Return the [x, y] coordinate for the center point of the cell that contains the specified text.  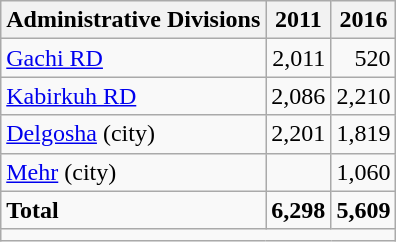
Mehr (city) [134, 172]
Administrative Divisions [134, 20]
5,609 [364, 210]
2,011 [298, 58]
Total [134, 210]
Kabirkuh RD [134, 96]
2016 [364, 20]
2,201 [298, 134]
2,086 [298, 96]
2,210 [364, 96]
2011 [298, 20]
1,819 [364, 134]
Gachi RD [134, 58]
1,060 [364, 172]
Delgosha (city) [134, 134]
520 [364, 58]
6,298 [298, 210]
